Find where the given text appears and provide that cell's center as [x, y] coordinate. 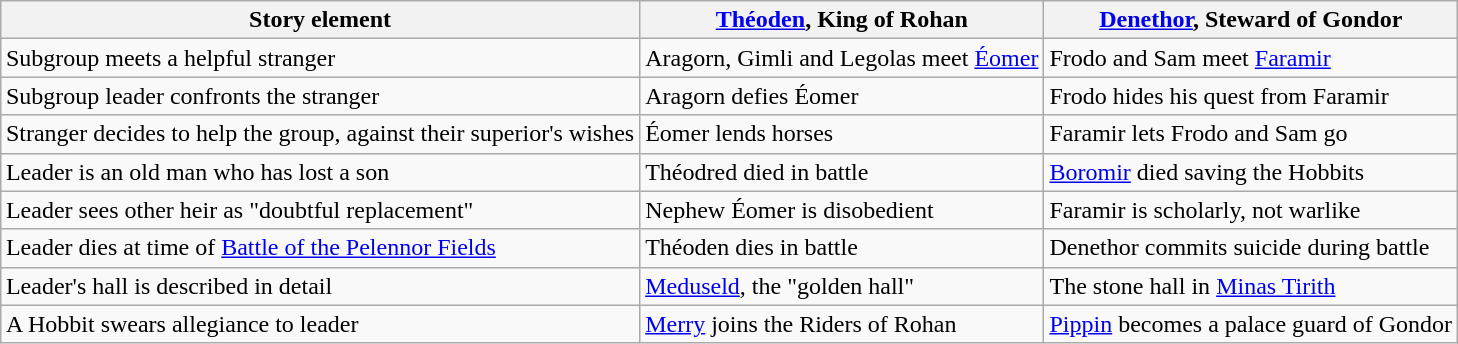
The stone hall in Minas Tirith [1251, 286]
Stranger decides to help the group, against their superior's wishes [320, 134]
Théoden, King of Rohan [842, 20]
Nephew Éomer is disobedient [842, 210]
Denethor commits suicide during battle [1251, 248]
Leader sees other heir as "doubtful replacement" [320, 210]
Faramir is scholarly, not warlike [1251, 210]
Pippin becomes a palace guard of Gondor [1251, 324]
Leader is an old man who has lost a son [320, 172]
Théodred died in battle [842, 172]
Théoden dies in battle [842, 248]
Aragorn, Gimli and Legolas meet Éomer [842, 58]
Subgroup leader confronts the stranger [320, 96]
Story element [320, 20]
Éomer lends horses [842, 134]
Subgroup meets a helpful stranger [320, 58]
Frodo and Sam meet Faramir [1251, 58]
Meduseld, the "golden hall" [842, 286]
Merry joins the Riders of Rohan [842, 324]
Boromir died saving the Hobbits [1251, 172]
Aragorn defies Éomer [842, 96]
Frodo hides his quest from Faramir [1251, 96]
Leader's hall is described in detail [320, 286]
Leader dies at time of Battle of the Pelennor Fields [320, 248]
Faramir lets Frodo and Sam go [1251, 134]
Denethor, Steward of Gondor [1251, 20]
A Hobbit swears allegiance to leader [320, 324]
